Scan for the cell matching the given text and deliver its [x, y] coordinate at center. 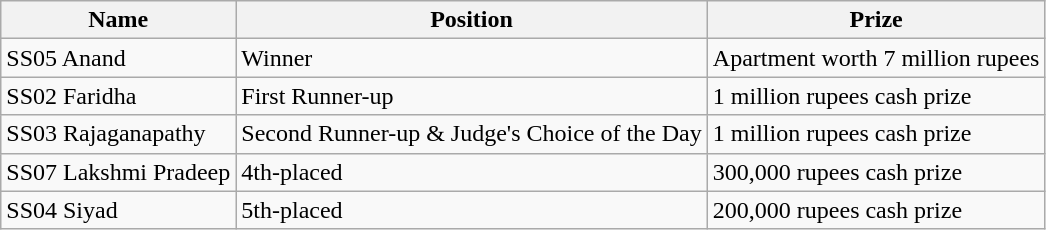
Name [118, 20]
4th-placed [472, 172]
Winner [472, 58]
SS02 Faridha [118, 96]
SS07 Lakshmi Pradeep [118, 172]
300,000 rupees cash prize [876, 172]
SS04 Siyad [118, 210]
Apartment worth 7 million rupees [876, 58]
200,000 rupees cash prize [876, 210]
SS03 Rajaganapathy [118, 134]
5th-placed [472, 210]
First Runner-up [472, 96]
SS05 Anand [118, 58]
Second Runner-up & Judge's Choice of the Day [472, 134]
Position [472, 20]
Prize [876, 20]
